Return the [x, y] coordinate for the center point of the cell that contains the specified text.  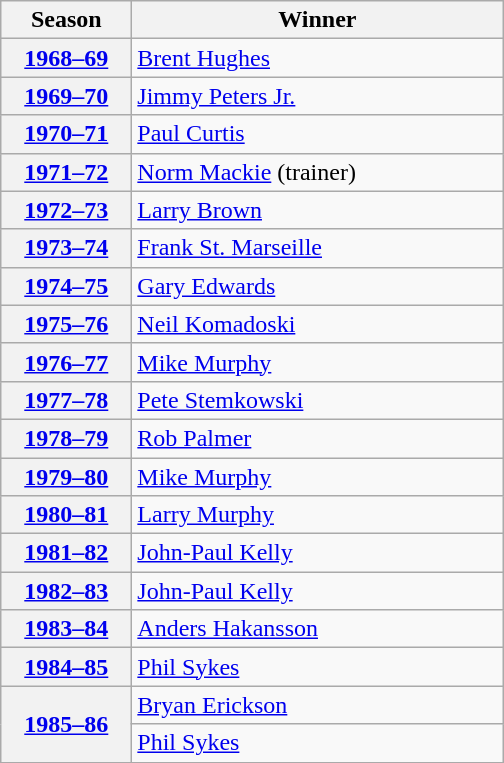
Neil Komadoski [318, 324]
1981–82 [66, 553]
1984–85 [66, 667]
Larry Murphy [318, 515]
Frank St. Marseille [318, 248]
1974–75 [66, 286]
1983–84 [66, 629]
Bryan Erickson [318, 705]
1972–73 [66, 210]
1982–83 [66, 591]
1976–77 [66, 362]
Pete Stemkowski [318, 400]
Brent Hughes [318, 58]
1969–70 [66, 96]
1985–86 [66, 724]
Paul Curtis [318, 134]
Rob Palmer [318, 438]
Norm Mackie (trainer) [318, 172]
Winner [318, 20]
1970–71 [66, 134]
1968–69 [66, 58]
Larry Brown [318, 210]
1979–80 [66, 477]
Gary Edwards [318, 286]
1971–72 [66, 172]
Anders Hakansson [318, 629]
Jimmy Peters Jr. [318, 96]
1975–76 [66, 324]
1973–74 [66, 248]
1978–79 [66, 438]
Season [66, 20]
1980–81 [66, 515]
1977–78 [66, 400]
